Find where the given text appears and provide that cell's center as [X, Y] coordinate. 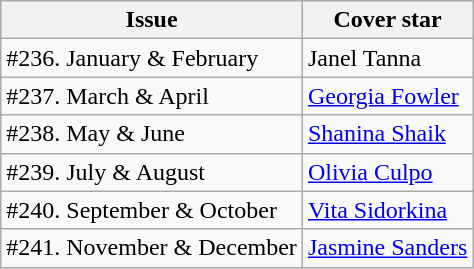
Olivia Culpo [387, 172]
#241. November & December [152, 248]
#240. September & October [152, 210]
Issue [152, 20]
#237. March & April [152, 96]
Georgia Fowler [387, 96]
Vita Sidorkina [387, 210]
Jasmine Sanders [387, 248]
Shanina Shaik [387, 134]
Janel Tanna [387, 58]
Cover star [387, 20]
#236. January & February [152, 58]
#239. July & August [152, 172]
#238. May & June [152, 134]
